For the text-containing cell, return its midpoint in (x, y) coordinate format. 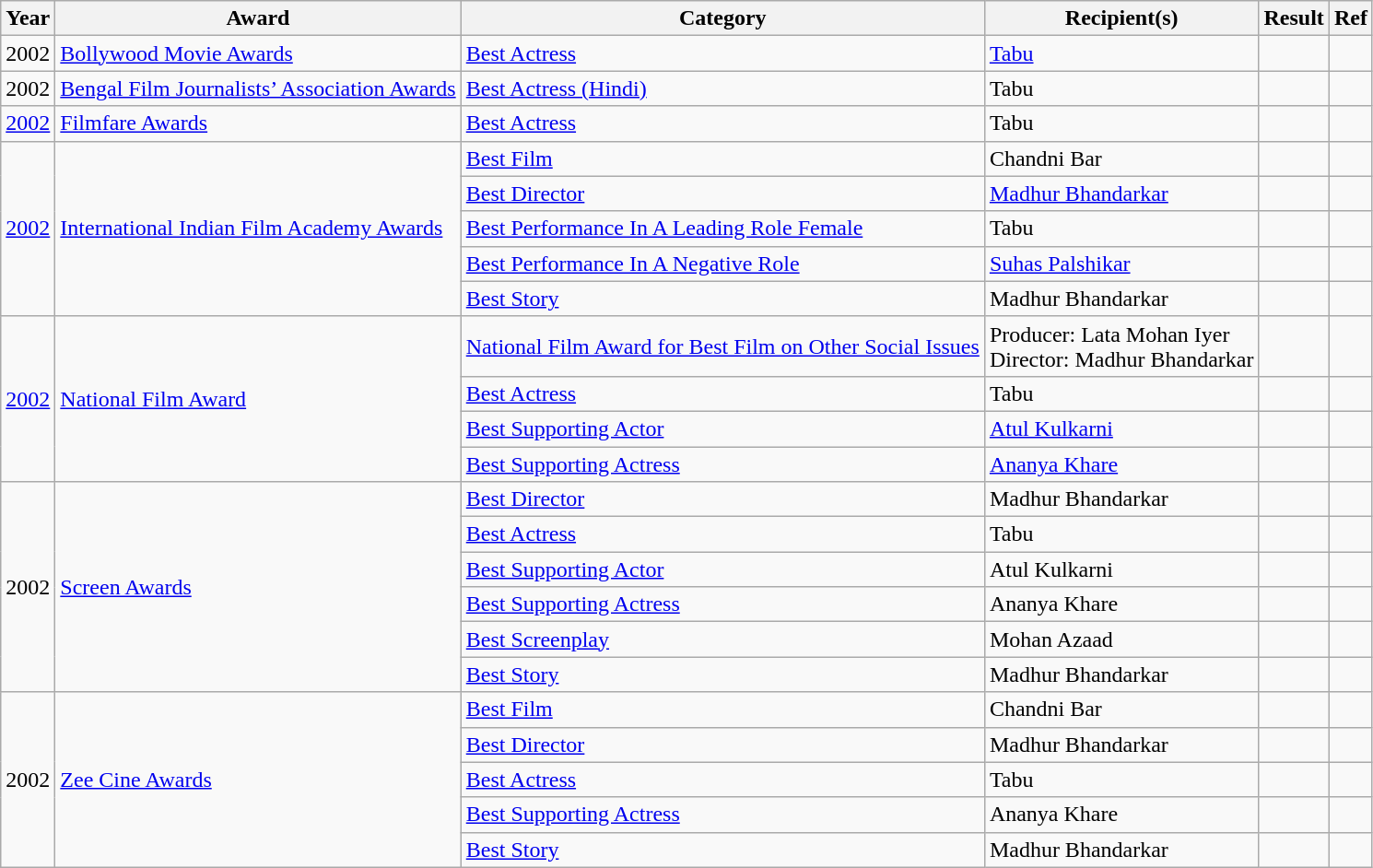
National Film Award for Best Film on Other Social Issues (722, 346)
Ref (1351, 18)
Bengal Film Journalists’ Association Awards (258, 88)
Suhas Palshikar (1121, 264)
Best Actress (Hindi) (722, 88)
Recipient(s) (1121, 18)
National Film Award (258, 398)
Year (28, 18)
Best Performance In A Negative Role (722, 264)
Filmfare Awards (258, 123)
Bollywood Movie Awards (258, 53)
Best Performance In A Leading Role Female (722, 229)
Result (1294, 18)
International Indian Film Academy Awards (258, 229)
Zee Cine Awards (258, 780)
Best Screenplay (722, 639)
Screen Awards (258, 587)
Award (258, 18)
Category (722, 18)
Producer: Lata Mohan IyerDirector: Madhur Bhandarkar (1121, 346)
Mohan Azaad (1121, 639)
